Return (X, Y) of the center of cell containing provided text 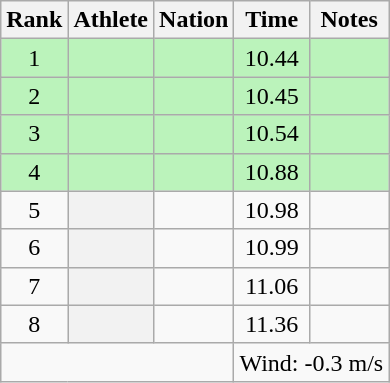
11.06 (272, 286)
Time (272, 20)
10.45 (272, 96)
10.44 (272, 58)
2 (34, 96)
6 (34, 248)
Rank (34, 20)
Notes (348, 20)
8 (34, 324)
Athlete (111, 20)
4 (34, 172)
5 (34, 210)
11.36 (272, 324)
10.88 (272, 172)
10.99 (272, 248)
10.54 (272, 134)
1 (34, 58)
7 (34, 286)
Nation (194, 20)
Wind: -0.3 m/s (312, 362)
3 (34, 134)
10.98 (272, 210)
